Detect which cell encompasses the target text, then output its [X, Y] center coordinate. 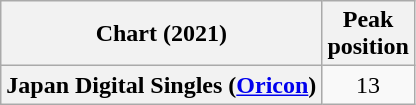
Chart (2021) [162, 34]
13 [368, 85]
Japan Digital Singles (Oricon) [162, 85]
Peakposition [368, 34]
